Extract the (x, y) coordinate from the center of the cell holding the provided text.  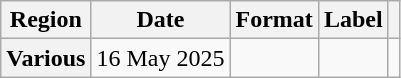
Various (46, 58)
16 May 2025 (160, 58)
Region (46, 20)
Date (160, 20)
Format (274, 20)
Label (353, 20)
